Find where the given text appears and provide that cell's center as [X, Y] coordinate. 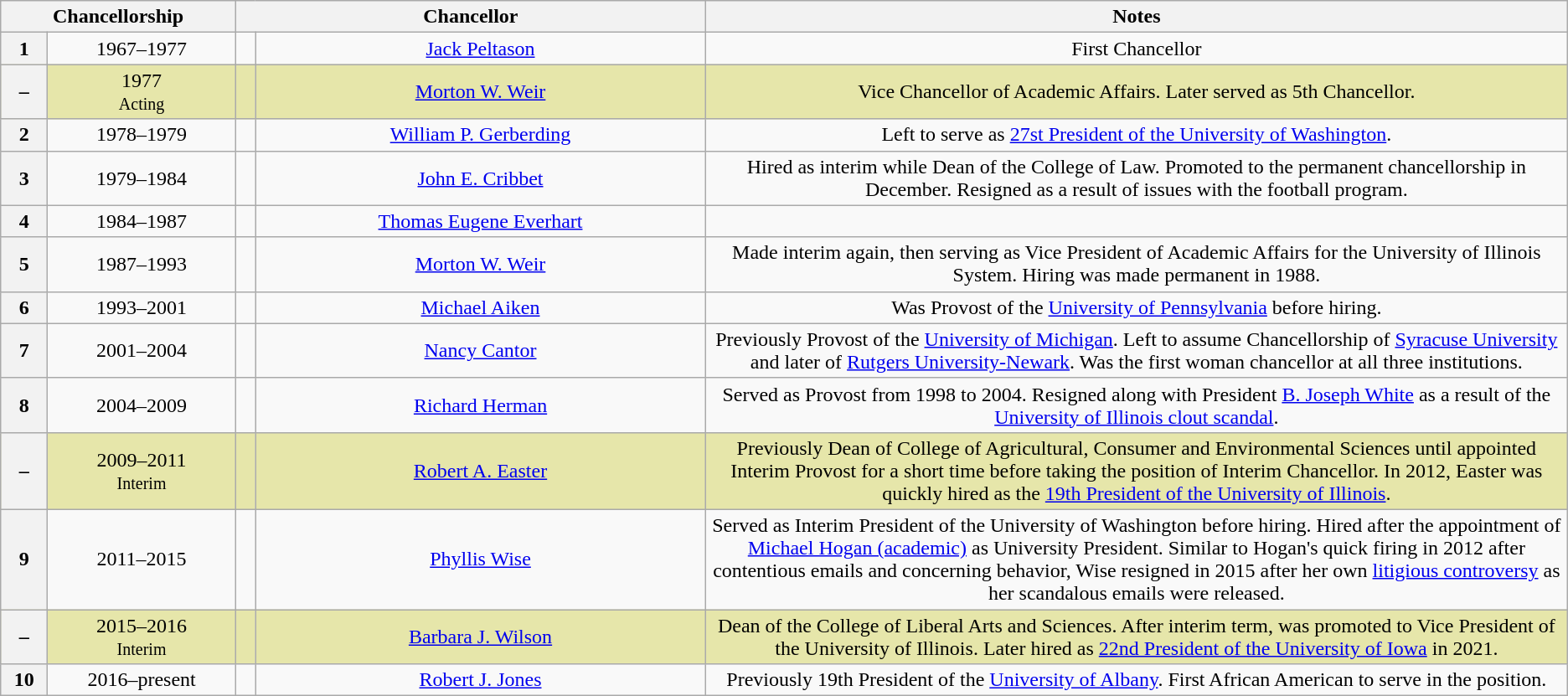
Richard Herman [481, 405]
Was Provost of the University of Pennsylvania before hiring. [1136, 307]
Nancy Cantor [481, 350]
Phyllis Wise [481, 559]
Jack Peltason [481, 49]
Michael Aiken [481, 307]
9 [24, 559]
4 [24, 221]
Served as Provost from 1998 to 2004. Resigned along with President B. Joseph White as a result of the University of Illinois clout scandal. [1136, 405]
8 [24, 405]
1987–1993 [142, 265]
Barbara J. Wilson [481, 637]
5 [24, 265]
2 [24, 135]
First Chancellor [1136, 49]
6 [24, 307]
Made interim again, then serving as Vice President of Academic Affairs for the University of Illinois System. Hiring was made permanent in 1988. [1136, 265]
Robert J. Jones [481, 680]
2009–2011Interim [142, 471]
Thomas Eugene Everhart [481, 221]
2004–2009 [142, 405]
2016–present [142, 680]
William P. Gerberding [481, 135]
Chancellor [471, 17]
7 [24, 350]
Vice Chancellor of Academic Affairs. Later served as 5th Chancellor. [1136, 92]
1993–2001 [142, 307]
Notes [1136, 17]
Left to serve as 27st President of the University of Washington. [1136, 135]
1967–1977 [142, 49]
2011–2015 [142, 559]
Chancellorship [119, 17]
10 [24, 680]
1978–1979 [142, 135]
1 [24, 49]
1984–1987 [142, 221]
Previously 19th President of the University of Albany. First African American to serve in the position. [1136, 680]
2001–2004 [142, 350]
2015–2016Interim [142, 637]
Robert A. Easter [481, 471]
3 [24, 178]
John E. Cribbet [481, 178]
1979–1984 [142, 178]
1977Acting [142, 92]
